From the cell containing the given text, extract its center point as [x, y] coordinate. 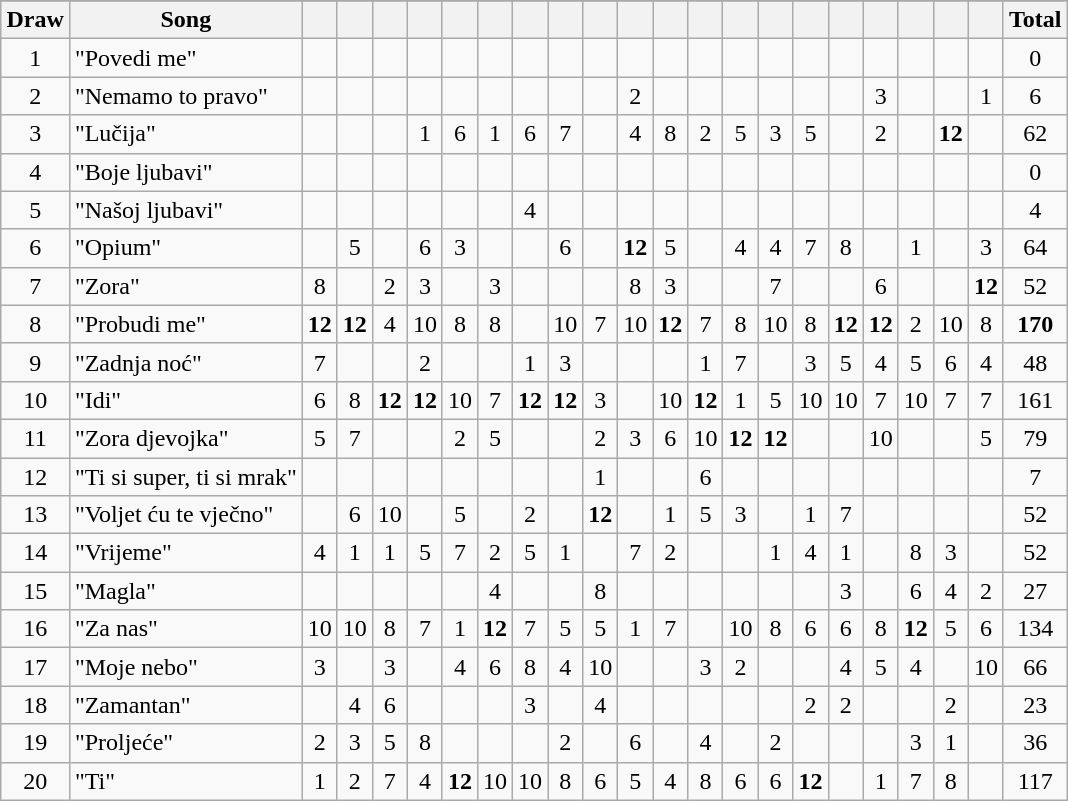
Song [186, 20]
"Našoj ljubavi" [186, 210]
16 [35, 629]
"Probudi me" [186, 324]
"Magla" [186, 591]
"Za nas" [186, 629]
23 [1035, 705]
"Boje ljubavi" [186, 172]
170 [1035, 324]
Total [1035, 20]
"Moje nebo" [186, 667]
161 [1035, 400]
117 [1035, 781]
"Ti" [186, 781]
17 [35, 667]
11 [35, 438]
"Vrijeme" [186, 553]
Draw [35, 20]
62 [1035, 134]
"Opium" [186, 248]
18 [35, 705]
66 [1035, 667]
134 [1035, 629]
79 [1035, 438]
"Zamantan" [186, 705]
14 [35, 553]
20 [35, 781]
"Voljet ću te vječno" [186, 515]
15 [35, 591]
9 [35, 362]
"Povedi me" [186, 58]
"Lučija" [186, 134]
19 [35, 743]
27 [1035, 591]
"Proljeće" [186, 743]
"Nemamo to pravo" [186, 96]
36 [1035, 743]
48 [1035, 362]
"Zadnja noć" [186, 362]
64 [1035, 248]
"Zora" [186, 286]
"Zora djevojka" [186, 438]
"Idi" [186, 400]
"Ti si super, ti si mrak" [186, 477]
13 [35, 515]
